From the cell containing the given text, extract its center point as (X, Y) coordinate. 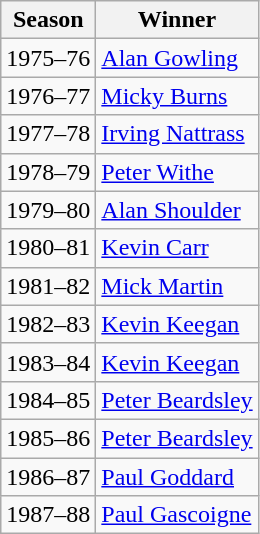
Winner (177, 20)
1975–76 (48, 58)
Micky Burns (177, 96)
Peter Withe (177, 172)
Paul Gascoigne (177, 515)
1986–87 (48, 477)
1977–78 (48, 134)
Irving Nattrass (177, 134)
1976–77 (48, 96)
1978–79 (48, 172)
Mick Martin (177, 286)
1983–84 (48, 362)
Kevin Carr (177, 248)
Season (48, 20)
Alan Gowling (177, 58)
1984–85 (48, 400)
1981–82 (48, 286)
1979–80 (48, 210)
1985–86 (48, 438)
1987–88 (48, 515)
1980–81 (48, 248)
Alan Shoulder (177, 210)
1982–83 (48, 324)
Paul Goddard (177, 477)
